From the cell containing the given text, extract its center point as [x, y] coordinate. 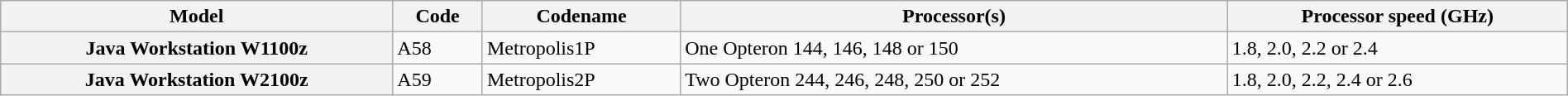
A59 [438, 79]
One Opteron 144, 146, 148 or 150 [954, 48]
Model [197, 17]
Java Workstation W2100z [197, 79]
Code [438, 17]
Codename [581, 17]
Metropolis2P [581, 79]
Java Workstation W1100z [197, 48]
Metropolis1P [581, 48]
Two Opteron 244, 246, 248, 250 or 252 [954, 79]
1.8, 2.0, 2.2 or 2.4 [1398, 48]
A58 [438, 48]
Processor speed (GHz) [1398, 17]
Processor(s) [954, 17]
1.8, 2.0, 2.2, 2.4 or 2.6 [1398, 79]
